Provide the (X, Y) coordinate of the cell's center where the given text is located.  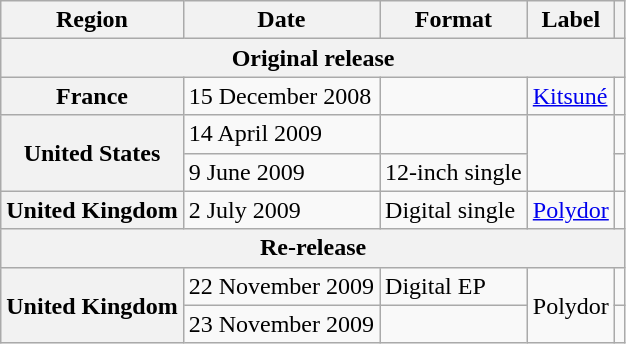
2 July 2009 (281, 210)
Region (92, 20)
Digital single (454, 210)
15 December 2008 (281, 96)
14 April 2009 (281, 134)
United States (92, 153)
Kitsuné (570, 96)
22 November 2009 (281, 286)
Re-release (314, 248)
Digital EP (454, 286)
Date (281, 20)
12-inch single (454, 172)
France (92, 96)
9 June 2009 (281, 172)
Label (570, 20)
23 November 2009 (281, 324)
Format (454, 20)
Original release (314, 58)
